From the cell containing the given text, extract its center point as [x, y] coordinate. 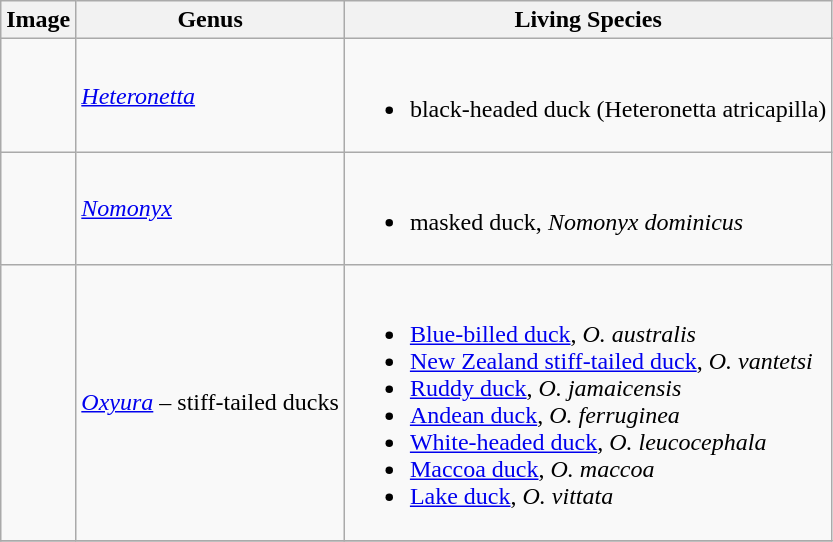
Genus [210, 20]
Nomonyx [210, 208]
Living Species [588, 20]
Image [38, 20]
Oxyura – stiff-tailed ducks [210, 402]
masked duck, Nomonyx dominicus [588, 208]
black-headed duck (Heteronetta atricapilla) [588, 96]
Heteronetta [210, 96]
